Return (X, Y) of the center of cell containing provided text 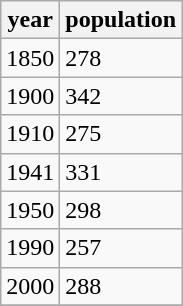
1900 (30, 96)
342 (121, 96)
population (121, 20)
278 (121, 58)
1950 (30, 210)
2000 (30, 286)
257 (121, 248)
1850 (30, 58)
1990 (30, 248)
288 (121, 286)
331 (121, 172)
298 (121, 210)
year (30, 20)
275 (121, 134)
1910 (30, 134)
1941 (30, 172)
